Return the (X, Y) coordinate for the center point of the cell that contains the specified text.  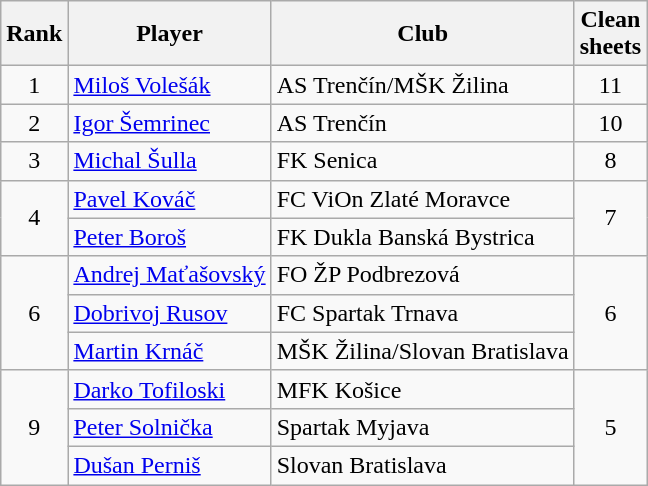
Dušan Perniš (170, 465)
11 (610, 85)
Igor Šemrinec (170, 123)
Clean sheets (610, 34)
Dobrivoj Rusov (170, 313)
Spartak Myjava (422, 427)
MŠK Žilina/Slovan Bratislava (422, 351)
MFK Košice (422, 389)
FK Senica (422, 161)
AS Trenčín/MŠK Žilina (422, 85)
FC ViOn Zlaté Moravce (422, 199)
AS Trenčín (422, 123)
FC Spartak Trnava (422, 313)
4 (34, 218)
Club (422, 34)
8 (610, 161)
10 (610, 123)
Rank (34, 34)
Peter Boroš (170, 237)
Darko Tofiloski (170, 389)
2 (34, 123)
Pavel Kováč (170, 199)
Player (170, 34)
3 (34, 161)
Peter Solnička (170, 427)
Miloš Volešák (170, 85)
9 (34, 427)
FK Dukla Banská Bystrica (422, 237)
Slovan Bratislava (422, 465)
5 (610, 427)
7 (610, 218)
FO ŽP Podbrezová (422, 275)
Michal Šulla (170, 161)
Andrej Maťašovský (170, 275)
Martin Krnáč (170, 351)
1 (34, 85)
